Capture the cell that displays the provided text and extract its (x, y) central coordinate. 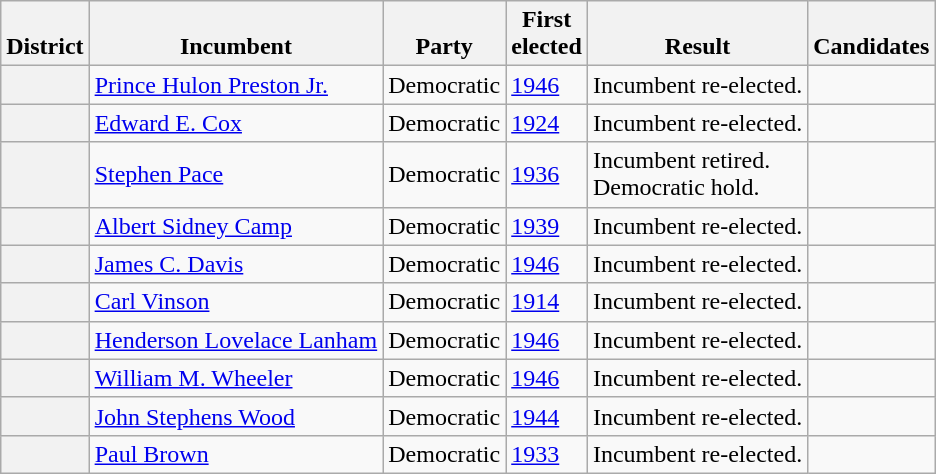
Result (697, 34)
Party (444, 34)
Incumbent (236, 34)
John Stephens Wood (236, 416)
William M. Wheeler (236, 378)
Henderson Lovelace Lanham (236, 340)
1914 (547, 302)
Prince Hulon Preston Jr. (236, 85)
1933 (547, 454)
Candidates (872, 34)
Paul Brown (236, 454)
Firstelected (547, 34)
District (45, 34)
1944 (547, 416)
Incumbent retired.Democratic hold. (697, 174)
1924 (547, 123)
Albert Sidney Camp (236, 226)
Carl Vinson (236, 302)
1939 (547, 226)
Edward E. Cox (236, 123)
James C. Davis (236, 264)
Stephen Pace (236, 174)
1936 (547, 174)
